Scan for the cell matching the given text and deliver its (X, Y) coordinate at center. 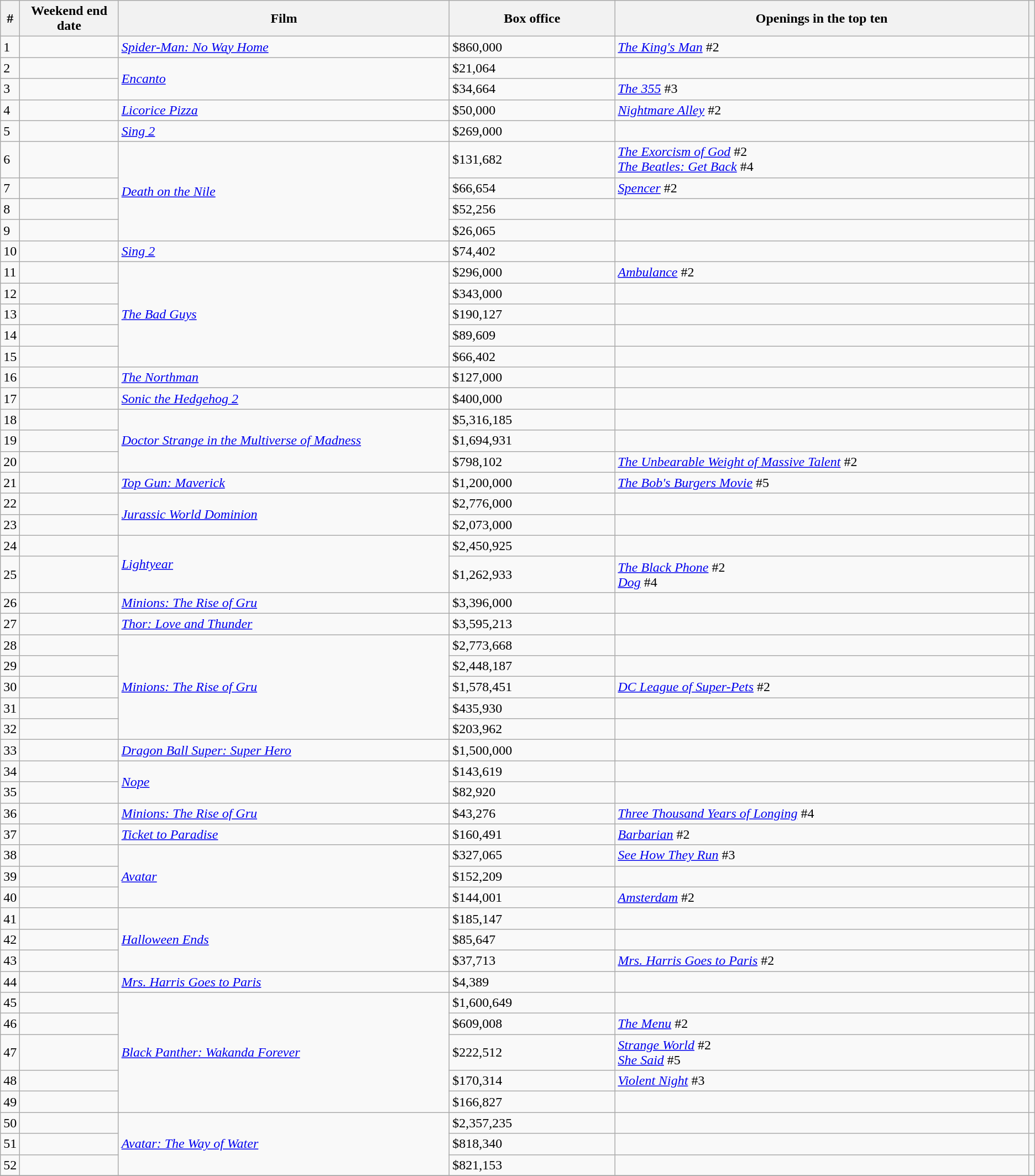
$269,000 (532, 131)
$26,065 (532, 230)
36 (10, 813)
# (10, 19)
See How They Run #3 (822, 855)
DC League of Super-Pets #2 (822, 687)
$152,209 (532, 876)
$821,153 (532, 1165)
31 (10, 708)
$3,396,000 (532, 603)
The Bob's Burgers Movie #5 (822, 483)
The Northman (284, 378)
25 (10, 574)
40 (10, 897)
$127,000 (532, 378)
20 (10, 462)
Spider-Man: No Way Home (284, 47)
The Menu #2 (822, 1024)
Jurassic World Dominion (284, 514)
51 (10, 1144)
Openings in the top ten (822, 19)
Barbarian #2 (822, 834)
38 (10, 855)
$143,619 (532, 771)
Black Panther: Wakanda Forever (284, 1053)
35 (10, 792)
$1,200,000 (532, 483)
$2,073,000 (532, 525)
13 (10, 315)
The Unbearable Weight of Massive Talent #2 (822, 462)
10 (10, 251)
52 (10, 1165)
$85,647 (532, 939)
14 (10, 336)
$5,316,185 (532, 420)
$2,776,000 (532, 504)
$4,389 (532, 981)
39 (10, 876)
Box office (532, 19)
44 (10, 981)
$89,609 (532, 336)
22 (10, 504)
$190,127 (532, 315)
Weekend end date (69, 19)
Strange World #2She Said #5 (822, 1053)
$3,595,213 (532, 624)
$37,713 (532, 960)
$222,512 (532, 1053)
$798,102 (532, 462)
$2,450,925 (532, 546)
30 (10, 687)
$327,065 (532, 855)
26 (10, 603)
Sonic the Hedgehog 2 (284, 399)
4 (10, 110)
$818,340 (532, 1144)
23 (10, 525)
29 (10, 666)
$43,276 (532, 813)
37 (10, 834)
Top Gun: Maverick (284, 483)
48 (10, 1081)
2 (10, 68)
$66,654 (532, 188)
Encanto (284, 79)
Thor: Love and Thunder (284, 624)
24 (10, 546)
$1,578,451 (532, 687)
$400,000 (532, 399)
$144,001 (532, 897)
$1,262,933 (532, 574)
Avatar (284, 876)
The Bad Guys (284, 314)
11 (10, 272)
6 (10, 159)
$34,664 (532, 89)
Death on the Nile (284, 191)
Amsterdam #2 (822, 897)
7 (10, 188)
32 (10, 729)
27 (10, 624)
Violent Night #3 (822, 1081)
Licorice Pizza (284, 110)
Three Thousand Years of Longing #4 (822, 813)
$1,694,931 (532, 441)
$166,827 (532, 1102)
9 (10, 230)
$82,920 (532, 792)
The 355 #3 (822, 89)
$131,682 (532, 159)
45 (10, 1003)
41 (10, 918)
$52,256 (532, 209)
1 (10, 47)
49 (10, 1102)
Doctor Strange in the Multiverse of Madness (284, 441)
The Exorcism of God #2The Beatles: Get Back #4 (822, 159)
$185,147 (532, 918)
8 (10, 209)
17 (10, 399)
Halloween Ends (284, 939)
Nightmare Alley #2 (822, 110)
$296,000 (532, 272)
$1,500,000 (532, 750)
21 (10, 483)
43 (10, 960)
$343,000 (532, 294)
$1,600,649 (532, 1003)
3 (10, 89)
Lightyear (284, 564)
47 (10, 1053)
18 (10, 420)
5 (10, 131)
Mrs. Harris Goes to Paris (284, 981)
Dragon Ball Super: Super Hero (284, 750)
$2,448,187 (532, 666)
$160,491 (532, 834)
$50,000 (532, 110)
$170,314 (532, 1081)
42 (10, 939)
The Black Phone #2Dog #4 (822, 574)
$66,402 (532, 357)
Mrs. Harris Goes to Paris #2 (822, 960)
Film (284, 19)
46 (10, 1024)
28 (10, 645)
$74,402 (532, 251)
$203,962 (532, 729)
12 (10, 294)
Ambulance #2 (822, 272)
$435,930 (532, 708)
Ticket to Paradise (284, 834)
Avatar: The Way of Water (284, 1144)
16 (10, 378)
$860,000 (532, 47)
Nope (284, 782)
34 (10, 771)
19 (10, 441)
33 (10, 750)
$2,773,668 (532, 645)
$2,357,235 (532, 1123)
Spencer #2 (822, 188)
The King's Man #2 (822, 47)
50 (10, 1123)
$21,064 (532, 68)
15 (10, 357)
$609,008 (532, 1024)
